Output the [X, Y] coordinate of the center of the cell containing the given text.  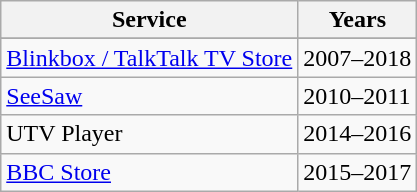
UTV Player [150, 134]
2007–2018 [358, 58]
Blinkbox / TalkTalk TV Store [150, 58]
2015–2017 [358, 172]
SeeSaw [150, 96]
2014–2016 [358, 134]
2010–2011 [358, 96]
BBC Store [150, 172]
Service [150, 20]
Years [358, 20]
